Identify which cell holds the provided text, then report its (x, y) central coordinate. 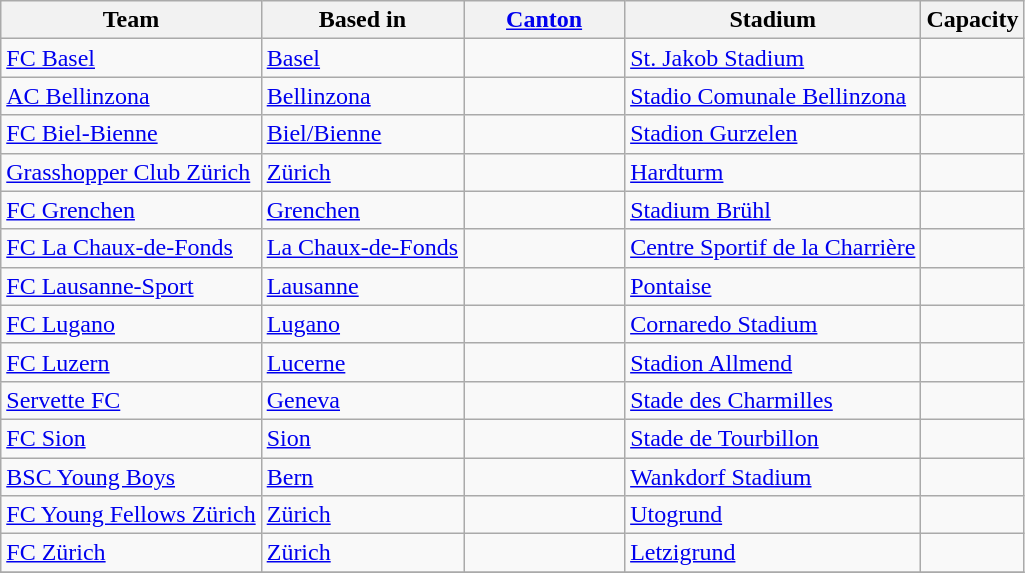
Bern (362, 477)
FC Zürich (131, 553)
Lausanne (362, 286)
Sion (362, 438)
Stadio Comunale Bellinzona (773, 96)
Canton (544, 20)
FC Grenchen (131, 210)
Lugano (362, 324)
FC Luzern (131, 362)
Stade des Charmilles (773, 400)
FC Lausanne-Sport (131, 286)
FC Basel (131, 58)
Grenchen (362, 210)
Bellinzona (362, 96)
Servette FC (131, 400)
Pontaise (773, 286)
FC La Chaux-de-Fonds (131, 248)
Stadium (773, 20)
Grasshopper Club Zürich (131, 172)
Letzigrund (773, 553)
Cornaredo Stadium (773, 324)
Wankdorf Stadium (773, 477)
Stadion Allmend (773, 362)
St. Jakob Stadium (773, 58)
Capacity (972, 20)
Basel (362, 58)
Stadium Brühl (773, 210)
Lucerne (362, 362)
Stadion Gurzelen (773, 134)
FC Young Fellows Zürich (131, 515)
FC Biel-Bienne (131, 134)
Utogrund (773, 515)
Hardturm (773, 172)
BSC Young Boys (131, 477)
FC Sion (131, 438)
AC Bellinzona (131, 96)
Biel/Bienne (362, 134)
FC Lugano (131, 324)
Based in (362, 20)
Team (131, 20)
Geneva (362, 400)
Stade de Tourbillon (773, 438)
Centre Sportif de la Charrière (773, 248)
La Chaux-de-Fonds (362, 248)
